Identify which cell holds the provided text, then report its (x, y) central coordinate. 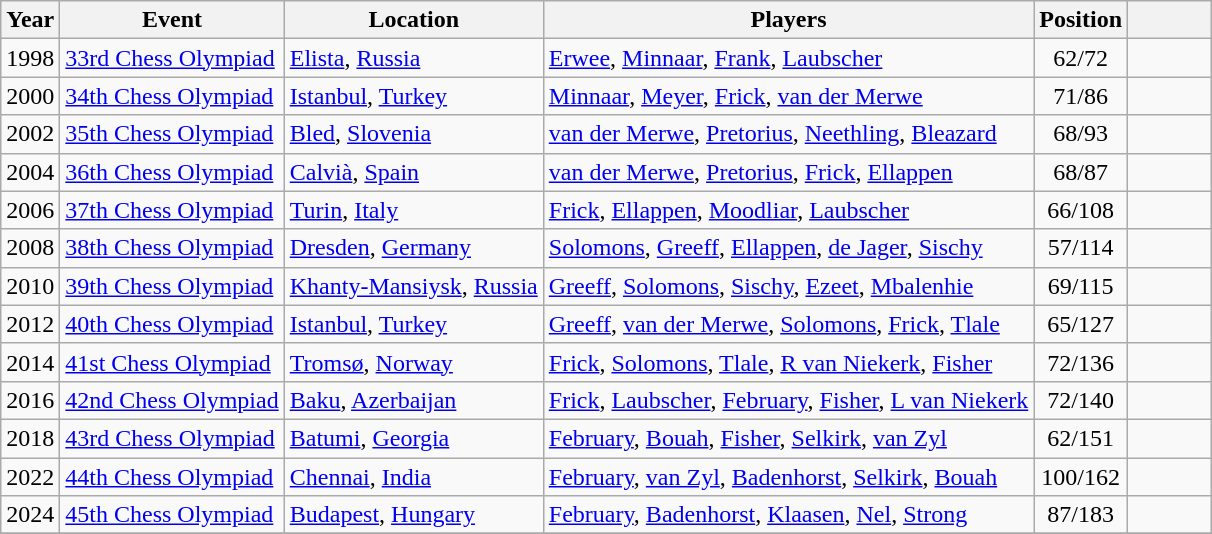
62/72 (1081, 58)
2024 (30, 515)
Erwee, Minnaar, Frank, Laubscher (788, 58)
Greeff, Solomons, Sischy, Ezeet, Mbalenhie (788, 286)
45th Chess Olympiad (172, 515)
Budapest, Hungary (414, 515)
40th Chess Olympiad (172, 324)
Tromsø, Norway (414, 362)
Minnaar, Meyer, Frick, van der Merwe (788, 96)
Players (788, 20)
February, Bouah, Fisher, Selkirk, van Zyl (788, 438)
Location (414, 20)
2016 (30, 400)
February, Badenhorst, Klaasen, Nel, Strong (788, 515)
68/93 (1081, 134)
35th Chess Olympiad (172, 134)
Event (172, 20)
Baku, Azerbaijan (414, 400)
37th Chess Olympiad (172, 210)
Batumi, Georgia (414, 438)
2006 (30, 210)
62/151 (1081, 438)
Turin, Italy (414, 210)
2008 (30, 248)
Khanty-Mansiysk, Russia (414, 286)
42nd Chess Olympiad (172, 400)
72/136 (1081, 362)
2010 (30, 286)
68/87 (1081, 172)
Bled, Slovenia (414, 134)
Frick, Ellappen, Moodliar, Laubscher (788, 210)
71/86 (1081, 96)
1998 (30, 58)
Calvià, Spain (414, 172)
39th Chess Olympiad (172, 286)
Year (30, 20)
Elista, Russia (414, 58)
65/127 (1081, 324)
Frick, Solomons, Tlale, R van Niekerk, Fisher (788, 362)
2012 (30, 324)
41st Chess Olympiad (172, 362)
Chennai, India (414, 477)
44th Chess Olympiad (172, 477)
57/114 (1081, 248)
2004 (30, 172)
2000 (30, 96)
van der Merwe, Pretorius, Frick, Ellappen (788, 172)
Dresden, Germany (414, 248)
Frick, Laubscher, February, Fisher, L van Niekerk (788, 400)
Greeff, van der Merwe, Solomons, Frick, Tlale (788, 324)
66/108 (1081, 210)
100/162 (1081, 477)
34th Chess Olympiad (172, 96)
2018 (30, 438)
February, van Zyl, Badenhorst, Selkirk, Bouah (788, 477)
72/140 (1081, 400)
Position (1081, 20)
87/183 (1081, 515)
2022 (30, 477)
2002 (30, 134)
van der Merwe, Pretorius, Neethling, Bleazard (788, 134)
43rd Chess Olympiad (172, 438)
36th Chess Olympiad (172, 172)
Solomons, Greeff, Ellappen, de Jager, Sischy (788, 248)
38th Chess Olympiad (172, 248)
2014 (30, 362)
33rd Chess Olympiad (172, 58)
69/115 (1081, 286)
